Locate the cell with the specified text and output its [x, y] center coordinate. 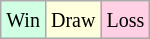
Win [24, 20]
Loss [126, 20]
Draw [72, 20]
